Identify which cell holds the provided text, then report its [x, y] central coordinate. 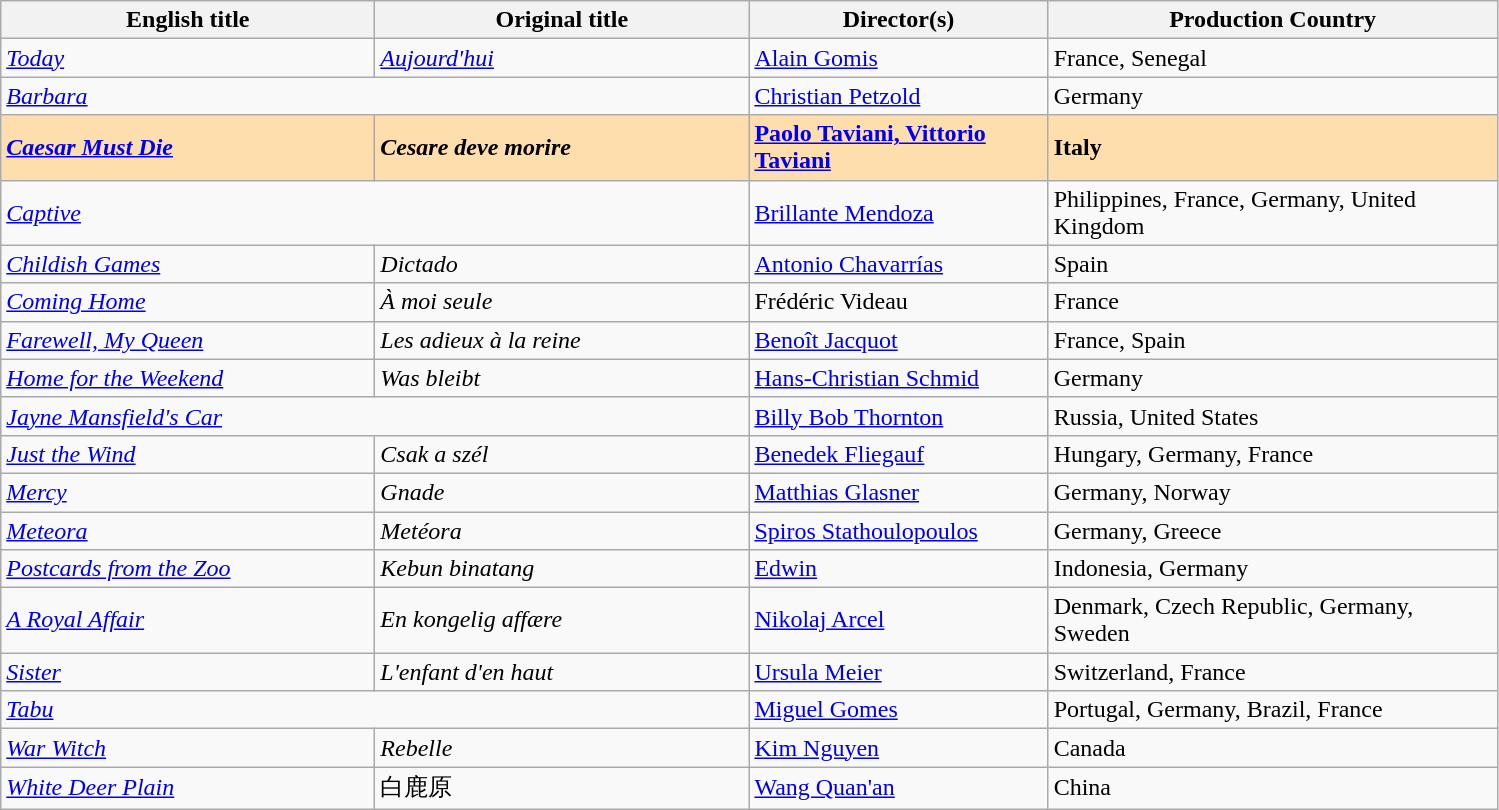
Ursula Meier [898, 672]
Jayne Mansfield's Car [375, 416]
English title [188, 20]
Spain [1272, 264]
Cesare deve morire [562, 148]
L'enfant d'en haut [562, 672]
Postcards from the Zoo [188, 569]
Germany, Greece [1272, 531]
Coming Home [188, 302]
Was bleibt [562, 378]
Production Country [1272, 20]
Director(s) [898, 20]
Barbara [375, 96]
Home for the Weekend [188, 378]
Meteora [188, 531]
Canada [1272, 748]
Caesar Must Die [188, 148]
Nikolaj Arcel [898, 620]
Paolo Taviani, Vittorio Taviani [898, 148]
Today [188, 58]
Gnade [562, 492]
Metéora [562, 531]
China [1272, 788]
À moi seule [562, 302]
Tabu [375, 710]
Switzerland, France [1272, 672]
Wang Quan'an [898, 788]
Benedek Fliegauf [898, 454]
Italy [1272, 148]
France [1272, 302]
Russia, United States [1272, 416]
Spiros Stathoulopoulos [898, 531]
Edwin [898, 569]
Original title [562, 20]
En kongelig affære [562, 620]
Christian Petzold [898, 96]
Miguel Gomes [898, 710]
Denmark, Czech Republic, Germany, Sweden [1272, 620]
White Deer Plain [188, 788]
Philippines, France, Germany, United Kingdom [1272, 212]
Les adieux à la reine [562, 340]
Sister [188, 672]
Brillante Mendoza [898, 212]
Captive [375, 212]
War Witch [188, 748]
Germany, Norway [1272, 492]
Rebelle [562, 748]
Alain Gomis [898, 58]
Benoît Jacquot [898, 340]
Csak a szél [562, 454]
白鹿原 [562, 788]
Billy Bob Thornton [898, 416]
Antonio Chavarrías [898, 264]
Mercy [188, 492]
Portugal, Germany, Brazil, France [1272, 710]
Hans-Christian Schmid [898, 378]
A Royal Affair [188, 620]
Farewell, My Queen [188, 340]
Hungary, Germany, France [1272, 454]
Just the Wind [188, 454]
France, Spain [1272, 340]
Aujourd'hui [562, 58]
Indonesia, Germany [1272, 569]
Matthias Glasner [898, 492]
Kebun binatang [562, 569]
Childish Games [188, 264]
Kim Nguyen [898, 748]
Frédéric Videau [898, 302]
France, Senegal [1272, 58]
Dictado [562, 264]
